Search for the cell housing the specified text and yield its [X, Y] center coordinate. 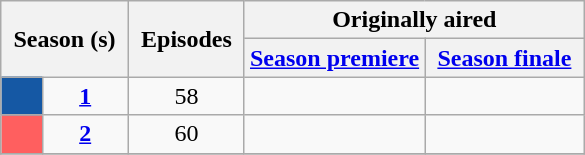
2 [85, 134]
Season premiere [334, 58]
Season finale [505, 58]
Season (s) [65, 39]
58 [186, 96]
1 [85, 96]
Episodes [186, 39]
Originally aired [414, 20]
60 [186, 134]
